Determine the [x, y] coordinate at the center of the cell enclosing the given text.  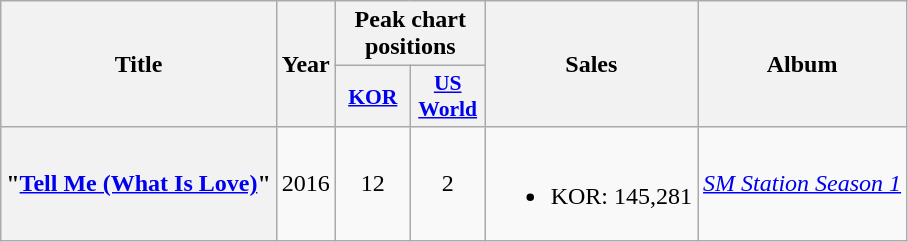
Title [139, 64]
2016 [306, 184]
2 [448, 184]
Album [802, 64]
"Tell Me (What Is Love)" [139, 184]
USWorld [448, 96]
KOR: 145,281 [591, 184]
KOR [372, 96]
Sales [591, 64]
Year [306, 64]
12 [372, 184]
Peak chart positions [410, 34]
SM Station Season 1 [802, 184]
